Detect which cell encompasses the target text, then output its (x, y) center coordinate. 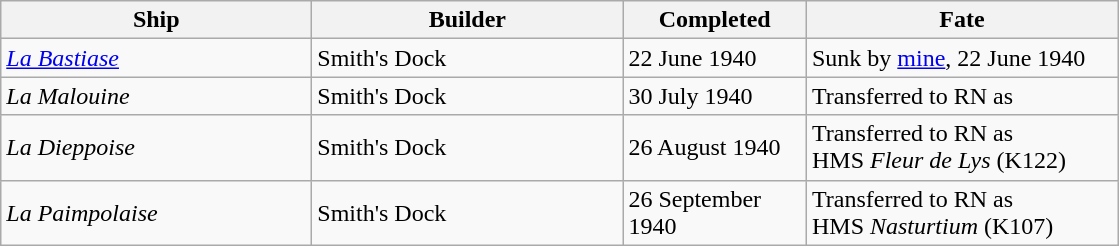
26 September 1940 (715, 212)
Sunk by mine, 22 June 1940 (962, 58)
Transferred to RN as (962, 96)
Transferred to RN as HMS Fleur de Lys (K122) (962, 148)
22 June 1940 (715, 58)
La Malouine (156, 96)
La Bastiase (156, 58)
La Paimpolaise (156, 212)
Fate (962, 20)
La Dieppoise (156, 148)
Builder (468, 20)
Completed (715, 20)
Ship (156, 20)
30 July 1940 (715, 96)
26 August 1940 (715, 148)
Transferred to RN as HMS Nasturtium (K107) (962, 212)
